Identify which cell holds the provided text, then report its [X, Y] central coordinate. 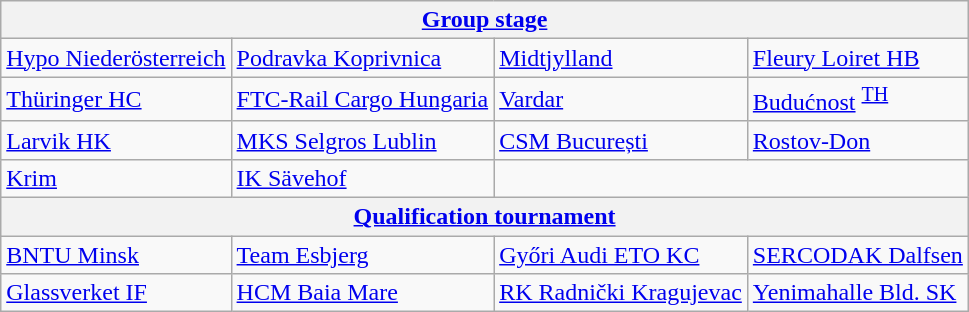
Qualification tournament [485, 217]
Rostov-Don [858, 140]
FTC-Rail Cargo Hungaria [362, 100]
CSM București [621, 140]
BNTU Minsk [116, 255]
HCM Baia Mare [362, 293]
RK Radnički Kragujevac [621, 293]
Podravka Koprivnica [362, 58]
IK Sävehof [362, 178]
SERCODAK Dalfsen [858, 255]
Midtjylland [621, 58]
Vardar [621, 100]
Glassverket IF [116, 293]
Larvik HK [116, 140]
Team Esbjerg [362, 255]
Fleury Loiret HB [858, 58]
Krim [116, 178]
Group stage [485, 20]
MKS Selgros Lublin [362, 140]
Yenimahalle Bld. SK [858, 293]
Budućnost TH [858, 100]
Thüringer HC [116, 100]
Hypo Niederösterreich [116, 58]
Győri Audi ETO KC [621, 255]
